Detect which cell encompasses the target text, then output its [x, y] center coordinate. 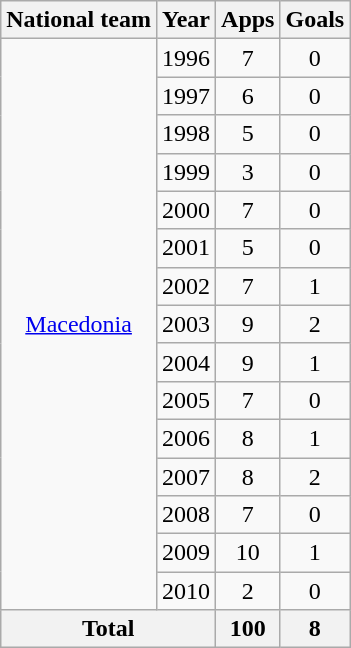
2005 [186, 400]
100 [248, 629]
2000 [186, 210]
2004 [186, 362]
Macedonia [79, 324]
Year [186, 20]
2007 [186, 477]
6 [248, 96]
2006 [186, 438]
Apps [248, 20]
National team [79, 20]
2009 [186, 553]
1997 [186, 96]
2001 [186, 248]
1999 [186, 172]
1996 [186, 58]
2003 [186, 324]
2010 [186, 591]
Goals [315, 20]
Total [108, 629]
3 [248, 172]
2008 [186, 515]
2002 [186, 286]
10 [248, 553]
1998 [186, 134]
